Search for the cell housing the specified text and yield its [X, Y] center coordinate. 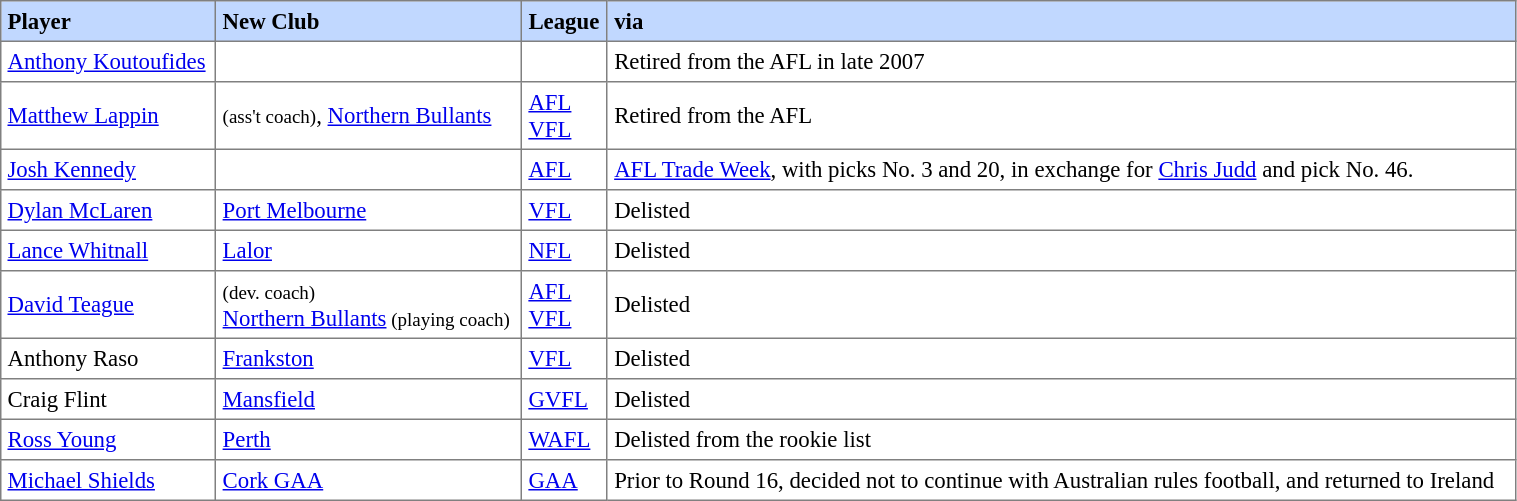
League [565, 21]
Ross Young [108, 439]
Player [108, 21]
Lalor [369, 250]
David Teague [108, 305]
NFL [565, 250]
Retired from the AFL [1062, 116]
GVFL [565, 399]
Mansfield [369, 399]
Anthony Raso [108, 358]
AFL [565, 169]
Port Melbourne [369, 210]
Lance Whitnall [108, 250]
WAFL [565, 439]
AFL Trade Week, with picks No. 3 and 20, in exchange for Chris Judd and pick No. 46. [1062, 169]
Cork GAA [369, 480]
Retired from the AFL in late 2007 [1062, 61]
Frankston [369, 358]
(ass't coach), Northern Bullants [369, 116]
Craig Flint [108, 399]
GAA [565, 480]
(dev. coach)Northern Bullants (playing coach) [369, 305]
Dylan McLaren [108, 210]
New Club [369, 21]
Prior to Round 16, decided not to continue with Australian rules football, and returned to Ireland [1062, 480]
via [1062, 21]
Josh Kennedy [108, 169]
Michael Shields [108, 480]
Anthony Koutoufides [108, 61]
Matthew Lappin [108, 116]
Delisted from the rookie list [1062, 439]
Perth [369, 439]
